Capture the cell that displays the provided text and extract its [X, Y] central coordinate. 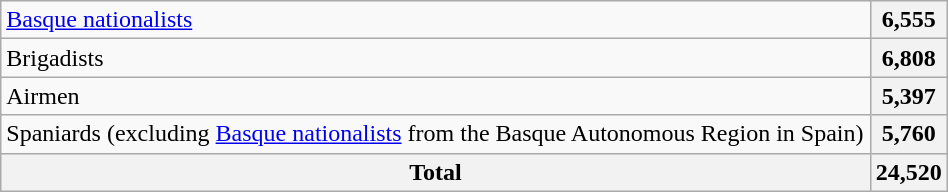
Brigadists [436, 58]
24,520 [908, 172]
6,808 [908, 58]
Total [436, 172]
6,555 [908, 20]
Airmen [436, 96]
Spaniards (excluding Basque nationalists from the Basque Autonomous Region in Spain) [436, 134]
5,397 [908, 96]
5,760 [908, 134]
Basque nationalists [436, 20]
